Determine the [x, y] coordinate at the center of the cell enclosing the given text.  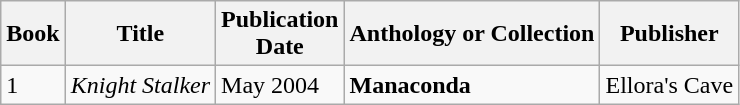
Title [140, 34]
Anthology or Collection [472, 34]
PublicationDate [280, 34]
Knight Stalker [140, 85]
Publisher [670, 34]
Manaconda [472, 85]
May 2004 [280, 85]
1 [33, 85]
Ellora's Cave [670, 85]
Book [33, 34]
